Provide the [X, Y] coordinate of the cell's center where the given text is located.  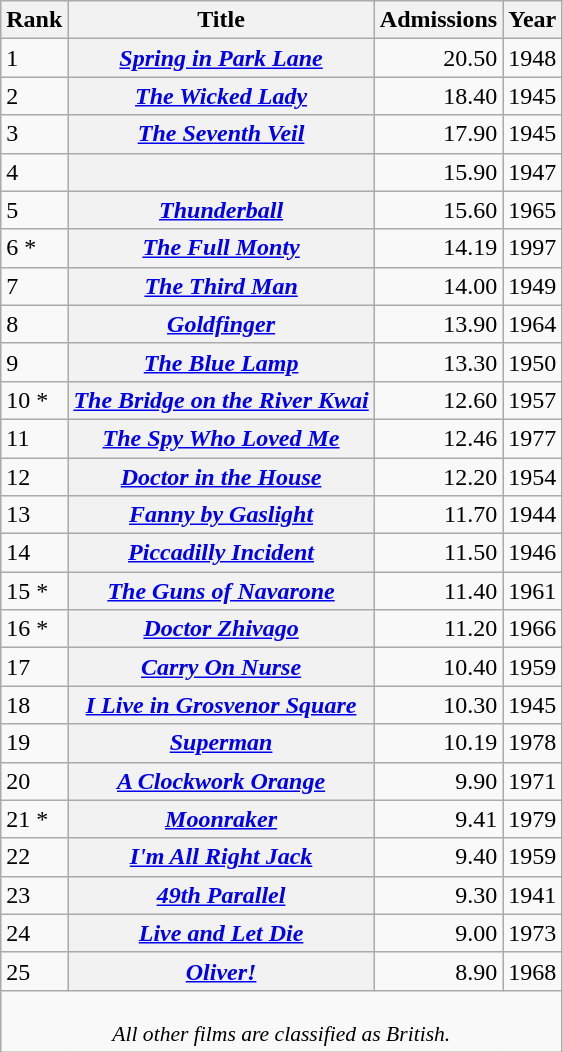
1968 [532, 971]
8 [34, 324]
1 [34, 58]
9.30 [438, 895]
The Bridge on the River Kwai [221, 400]
2 [34, 96]
1961 [532, 591]
Goldfinger [221, 324]
12.20 [438, 477]
A Clockwork Orange [221, 781]
All other films are classified as British. [282, 1020]
9 [34, 362]
22 [34, 857]
1966 [532, 629]
1971 [532, 781]
10.30 [438, 705]
20.50 [438, 58]
23 [34, 895]
14.00 [438, 286]
6 * [34, 248]
Title [221, 20]
1946 [532, 553]
17.90 [438, 134]
1954 [532, 477]
1947 [532, 172]
25 [34, 971]
Doctor in the House [221, 477]
13.90 [438, 324]
11.70 [438, 515]
24 [34, 933]
11.20 [438, 629]
The Third Man [221, 286]
The Seventh Veil [221, 134]
7 [34, 286]
1979 [532, 819]
5 [34, 210]
The Full Monty [221, 248]
18.40 [438, 96]
4 [34, 172]
1948 [532, 58]
Superman [221, 743]
15.90 [438, 172]
Moonraker [221, 819]
11 [34, 438]
Fanny by Gaslight [221, 515]
1997 [532, 248]
15 * [34, 591]
16 * [34, 629]
10.40 [438, 667]
13 [34, 515]
9.40 [438, 857]
12 [34, 477]
I'm All Right Jack [221, 857]
9.41 [438, 819]
Doctor Zhivago [221, 629]
9.00 [438, 933]
The Spy Who Loved Me [221, 438]
1977 [532, 438]
1964 [532, 324]
Spring in Park Lane [221, 58]
9.90 [438, 781]
3 [34, 134]
Admissions [438, 20]
1978 [532, 743]
Year [532, 20]
1957 [532, 400]
I Live in Grosvenor Square [221, 705]
Live and Let Die [221, 933]
10.19 [438, 743]
15.60 [438, 210]
20 [34, 781]
Oliver! [221, 971]
12.60 [438, 400]
18 [34, 705]
Rank [34, 20]
17 [34, 667]
1973 [532, 933]
10 * [34, 400]
The Blue Lamp [221, 362]
Piccadilly Incident [221, 553]
11.40 [438, 591]
The Wicked Lady [221, 96]
13.30 [438, 362]
14 [34, 553]
Carry On Nurse [221, 667]
19 [34, 743]
1950 [532, 362]
12.46 [438, 438]
49th Parallel [221, 895]
Thunderball [221, 210]
11.50 [438, 553]
8.90 [438, 971]
1941 [532, 895]
1949 [532, 286]
1965 [532, 210]
21 * [34, 819]
The Guns of Navarone [221, 591]
1944 [532, 515]
14.19 [438, 248]
